Detect which cell encompasses the target text, then output its [x, y] center coordinate. 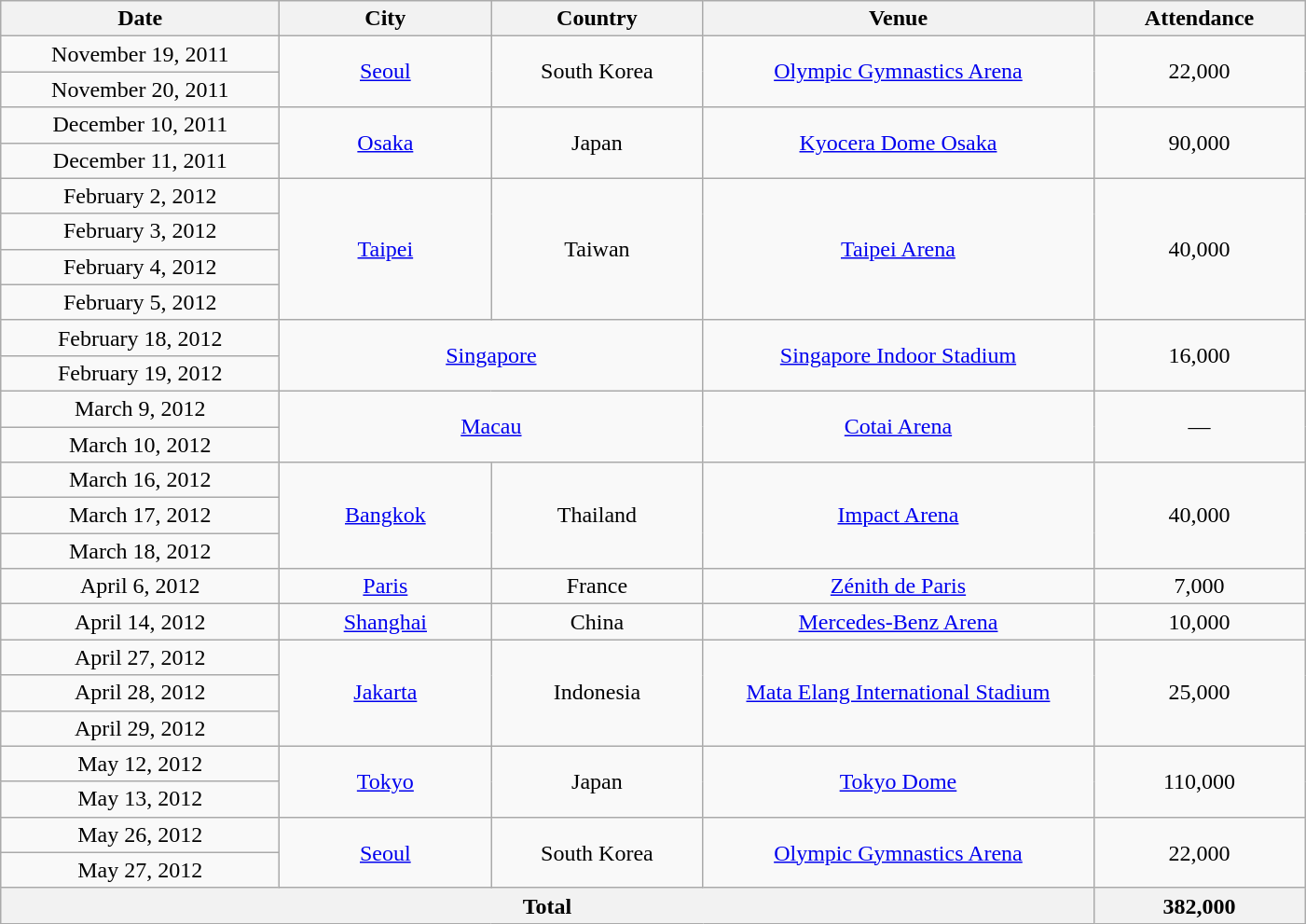
Indonesia [597, 693]
April 27, 2012 [140, 657]
90,000 [1199, 143]
Paris [386, 586]
Taipei Arena [899, 249]
Mercedes-Benz Arena [899, 622]
December 10, 2011 [140, 125]
Kyocera Dome Osaka [899, 143]
March 16, 2012 [140, 480]
Macau [491, 426]
February 19, 2012 [140, 373]
Mata Elang International Stadium [899, 693]
November 19, 2011 [140, 54]
Cotai Arena [899, 426]
March 18, 2012 [140, 551]
March 9, 2012 [140, 408]
Singapore Indoor Stadium [899, 355]
25,000 [1199, 693]
Bangkok [386, 516]
December 11, 2011 [140, 160]
Country [597, 19]
February 4, 2012 [140, 267]
382,000 [1199, 905]
Tokyo [386, 781]
France [597, 586]
March 17, 2012 [140, 516]
April 29, 2012 [140, 728]
April 14, 2012 [140, 622]
February 18, 2012 [140, 338]
City [386, 19]
May 13, 2012 [140, 799]
7,000 [1199, 586]
10,000 [1199, 622]
Total [547, 905]
— [1199, 426]
February 2, 2012 [140, 196]
Shanghai [386, 622]
May 12, 2012 [140, 764]
Osaka [386, 143]
Impact Arena [899, 516]
March 10, 2012 [140, 445]
February 3, 2012 [140, 231]
Taipei [386, 249]
May 26, 2012 [140, 834]
November 20, 2011 [140, 90]
Jakarta [386, 693]
May 27, 2012 [140, 870]
Thailand [597, 516]
February 5, 2012 [140, 302]
Attendance [1199, 19]
Zénith de Paris [899, 586]
April 28, 2012 [140, 693]
Taiwan [597, 249]
Tokyo Dome [899, 781]
Singapore [491, 355]
110,000 [1199, 781]
Date [140, 19]
April 6, 2012 [140, 586]
16,000 [1199, 355]
China [597, 622]
Venue [899, 19]
